Output the (X, Y) coordinate of the center of the cell containing the given text.  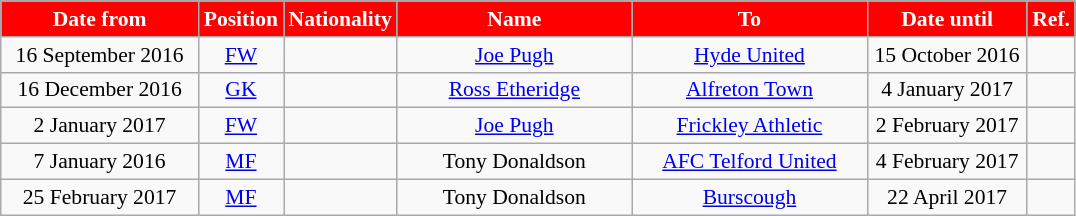
4 January 2017 (947, 90)
25 February 2017 (100, 197)
GK (240, 90)
Alfreton Town (750, 90)
2 January 2017 (100, 126)
4 February 2017 (947, 162)
AFC Telford United (750, 162)
Frickley Athletic (750, 126)
Hyde United (750, 55)
Ross Etheridge (514, 90)
Date from (100, 19)
Date until (947, 19)
Position (240, 19)
7 January 2016 (100, 162)
16 September 2016 (100, 55)
Ref. (1051, 19)
Burscough (750, 197)
2 February 2017 (947, 126)
22 April 2017 (947, 197)
16 December 2016 (100, 90)
To (750, 19)
Nationality (340, 19)
Name (514, 19)
15 October 2016 (947, 55)
